Pinpoint the cell where the given text exists, returning its (X, Y) midpoint coordinate. 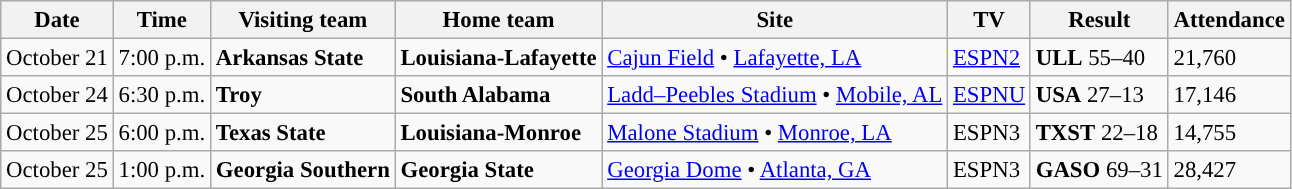
Texas State (304, 133)
Louisiana-Monroe (498, 133)
21,760 (1229, 58)
TXST 22–18 (1099, 133)
1:00 p.m. (162, 170)
Georgia Southern (304, 170)
Malone Stadium • Monroe, LA (775, 133)
October 21 (57, 58)
ESPNU (990, 95)
GASO 69–31 (1099, 170)
Georgia State (498, 170)
Cajun Field • Lafayette, LA (775, 58)
Arkansas State (304, 58)
Georgia Dome • Atlanta, GA (775, 170)
6:00 p.m. (162, 133)
Time (162, 20)
Visiting team (304, 20)
17,146 (1229, 95)
Date (57, 20)
Result (1099, 20)
14,755 (1229, 133)
Home team (498, 20)
Louisiana-Lafayette (498, 58)
Attendance (1229, 20)
South Alabama (498, 95)
28,427 (1229, 170)
ULL 55–40 (1099, 58)
Ladd–Peebles Stadium • Mobile, AL (775, 95)
6:30 p.m. (162, 95)
ESPN2 (990, 58)
TV (990, 20)
7:00 p.m. (162, 58)
October 24 (57, 95)
Site (775, 20)
Troy (304, 95)
USA 27–13 (1099, 95)
